Determine the (x, y) coordinate at the center of the cell enclosing the given text.  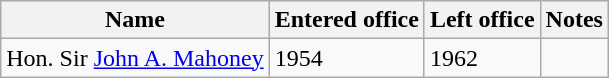
Entered office (346, 20)
Hon. Sir John A. Mahoney (135, 58)
1954 (346, 58)
Name (135, 20)
Left office (482, 20)
Notes (574, 20)
1962 (482, 58)
